Identify which cell holds the provided text, then report its (x, y) central coordinate. 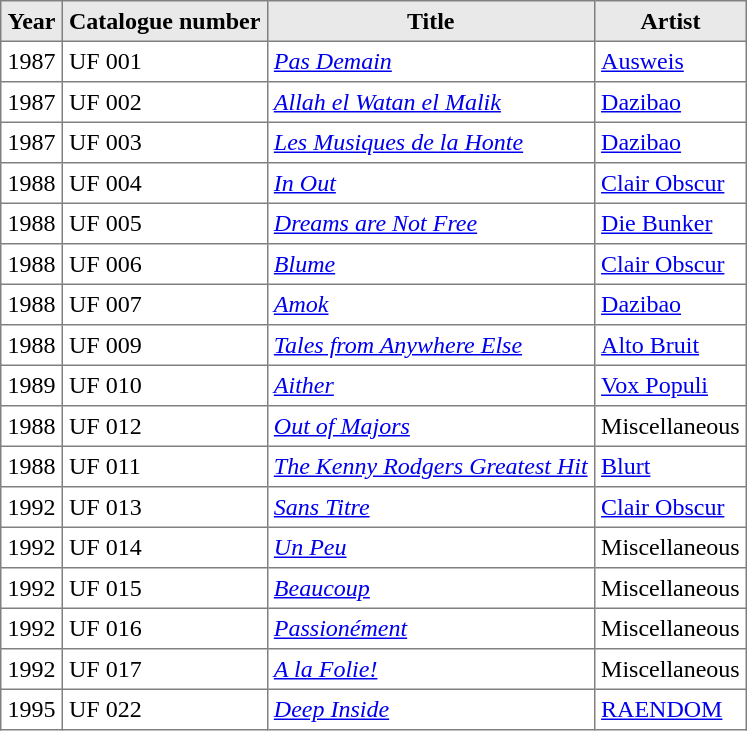
Die Bunker (670, 223)
UF 012 (164, 426)
Year (32, 21)
Pas Demain (430, 61)
Out of Majors (430, 426)
In Out (430, 183)
Aither (430, 385)
UF 015 (164, 588)
Title (430, 21)
Allah el Watan el Malik (430, 102)
UF 011 (164, 466)
UF 022 (164, 709)
UF 005 (164, 223)
UF 002 (164, 102)
UF 009 (164, 345)
Un Peu (430, 547)
Les Musiques de la Honte (430, 142)
UF 001 (164, 61)
Blurt (670, 466)
Tales from Anywhere Else (430, 345)
UF 017 (164, 669)
A la Folie! (430, 669)
The Kenny Rodgers Greatest Hit (430, 466)
UF 016 (164, 628)
1995 (32, 709)
RAENDOM (670, 709)
UF 014 (164, 547)
Vox Populi (670, 385)
Amok (430, 304)
Deep Inside (430, 709)
UF 007 (164, 304)
Dreams are Not Free (430, 223)
Beaucoup (430, 588)
Catalogue number (164, 21)
Sans Titre (430, 507)
Ausweis (670, 61)
UF 006 (164, 264)
Blume (430, 264)
1989 (32, 385)
UF 004 (164, 183)
Passionément (430, 628)
UF 003 (164, 142)
UF 010 (164, 385)
Alto Bruit (670, 345)
Artist (670, 21)
UF 013 (164, 507)
